From the cell containing the given text, extract its center point as (x, y) coordinate. 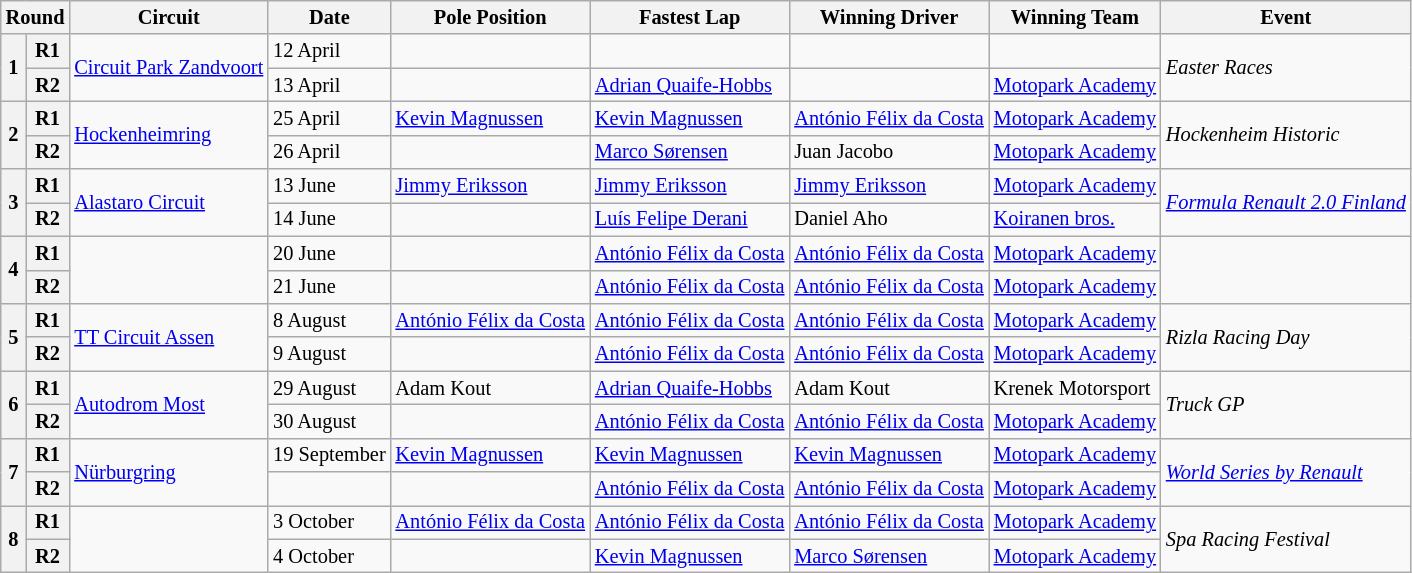
Circuit (168, 17)
4 (14, 270)
4 October (329, 556)
Luís Felipe Derani (690, 219)
20 June (329, 253)
5 (14, 336)
8 (14, 538)
Hockenheim Historic (1286, 134)
19 September (329, 455)
Fastest Lap (690, 17)
Spa Racing Festival (1286, 538)
Rizla Racing Day (1286, 336)
Koiranen bros. (1075, 219)
26 April (329, 152)
8 August (329, 320)
Pole Position (490, 17)
Circuit Park Zandvoort (168, 68)
Juan Jacobo (888, 152)
7 (14, 472)
14 June (329, 219)
Alastaro Circuit (168, 202)
Truck GP (1286, 404)
3 (14, 202)
Hockenheimring (168, 134)
Krenek Motorsport (1075, 388)
25 April (329, 118)
TT Circuit Assen (168, 336)
Date (329, 17)
Event (1286, 17)
12 April (329, 51)
13 April (329, 85)
World Series by Renault (1286, 472)
6 (14, 404)
9 August (329, 354)
21 June (329, 287)
Nürburgring (168, 472)
Formula Renault 2.0 Finland (1286, 202)
Winning Team (1075, 17)
Easter Races (1286, 68)
13 June (329, 186)
29 August (329, 388)
Daniel Aho (888, 219)
Winning Driver (888, 17)
3 October (329, 522)
1 (14, 68)
2 (14, 134)
30 August (329, 421)
Round (36, 17)
Autodrom Most (168, 404)
